Pinpoint the cell where the given text exists, returning its [X, Y] midpoint coordinate. 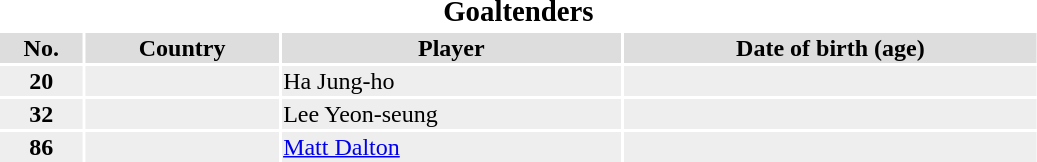
No. [42, 48]
Country [182, 48]
Lee Yeon-seung [452, 114]
Ha Jung-ho [452, 81]
Matt Dalton [452, 147]
20 [42, 81]
32 [42, 114]
Date of birth (age) [830, 48]
86 [42, 147]
Player [452, 48]
